For the text-containing cell, return its midpoint in [x, y] coordinate format. 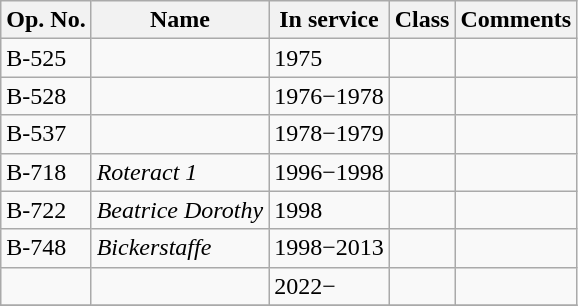
Class [422, 20]
Op. No. [46, 20]
Comments [516, 20]
1998−2013 [330, 248]
B-528 [46, 96]
B-537 [46, 134]
In service [330, 20]
1998 [330, 210]
1978−1979 [330, 134]
B-525 [46, 58]
Roteract 1 [180, 172]
Beatrice Dorothy [180, 210]
Name [180, 20]
2022− [330, 286]
1976−1978 [330, 96]
B-722 [46, 210]
B-718 [46, 172]
Bickerstaffe [180, 248]
1996−1998 [330, 172]
B-748 [46, 248]
1975 [330, 58]
